Return (X, Y) of the center of cell containing provided text 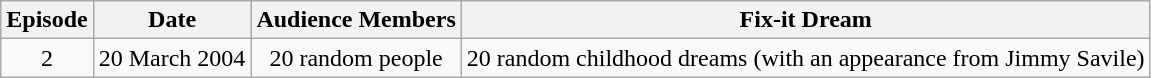
20 random people (356, 58)
20 March 2004 (172, 58)
Date (172, 20)
Audience Members (356, 20)
Fix-it Dream (806, 20)
2 (47, 58)
20 random childhood dreams (with an appearance from Jimmy Savile) (806, 58)
Episode (47, 20)
